Capture the cell that displays the provided text and extract its (X, Y) central coordinate. 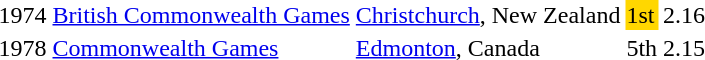
Christchurch, New Zealand (488, 15)
British Commonwealth Games (201, 15)
1st (642, 15)
